Output the [x, y] coordinate of the center of the cell containing the given text.  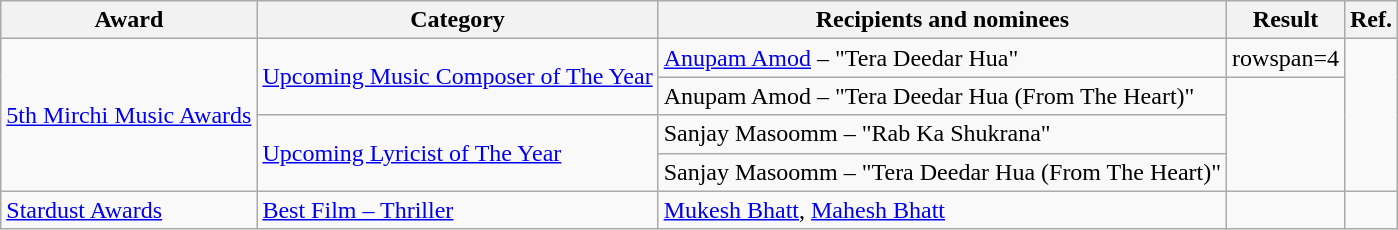
Category [458, 20]
Result [1286, 20]
rowspan=4 [1286, 58]
Sanjay Masoomm – "Rab Ka Shukrana" [942, 134]
Recipients and nominees [942, 20]
Upcoming Music Composer of The Year [458, 77]
Ref. [1370, 20]
Best Film – Thriller [458, 210]
Upcoming Lyricist of The Year [458, 153]
Stardust Awards [129, 210]
Sanjay Masoomm – "Tera Deedar Hua (From The Heart)" [942, 172]
Anupam Amod – "Tera Deedar Hua (From The Heart)" [942, 96]
Mukesh Bhatt, Mahesh Bhatt [942, 210]
Award [129, 20]
5th Mirchi Music Awards [129, 115]
Anupam Amod – "Tera Deedar Hua" [942, 58]
